Return [x, y] of the center of cell containing provided text 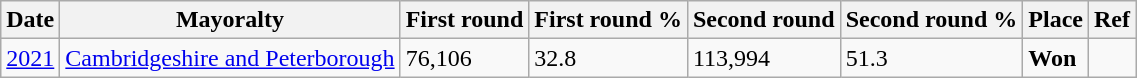
Date [30, 20]
32.8 [608, 58]
Ref [1112, 20]
Second round [764, 20]
Place [1056, 20]
First round % [608, 20]
Cambridgeshire and Peterborough [230, 58]
76,106 [464, 58]
113,994 [764, 58]
51.3 [932, 58]
Won [1056, 58]
2021 [30, 58]
Mayoralty [230, 20]
Second round % [932, 20]
First round [464, 20]
